Scan for the cell matching the given text and deliver its [x, y] coordinate at center. 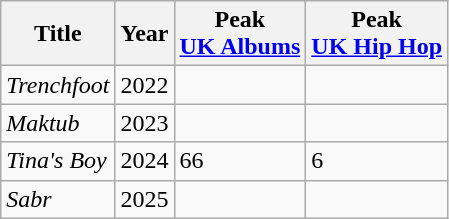
Tina's Boy [58, 161]
PeakUK Hip Hop [377, 34]
PeakUK Albums [240, 34]
6 [377, 161]
2025 [144, 199]
2022 [144, 85]
2024 [144, 161]
Trenchfoot [58, 85]
2023 [144, 123]
Maktub [58, 123]
Title [58, 34]
Sabr [58, 199]
66 [240, 161]
Year [144, 34]
